Return the [X, Y] coordinate for the center point of the cell that contains the specified text.  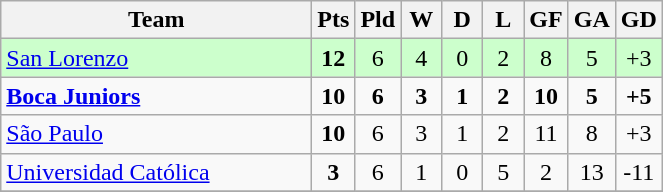
GD [638, 20]
+5 [638, 96]
Universidad Católica [156, 172]
D [462, 20]
Boca Juniors [156, 96]
GA [592, 20]
Pld [378, 20]
Pts [334, 20]
11 [546, 134]
San Lorenzo [156, 58]
12 [334, 58]
-11 [638, 172]
13 [592, 172]
4 [422, 58]
São Paulo [156, 134]
W [422, 20]
L [504, 20]
GF [546, 20]
Team [156, 20]
